Output the (X, Y) coordinate of the center of the cell containing the given text.  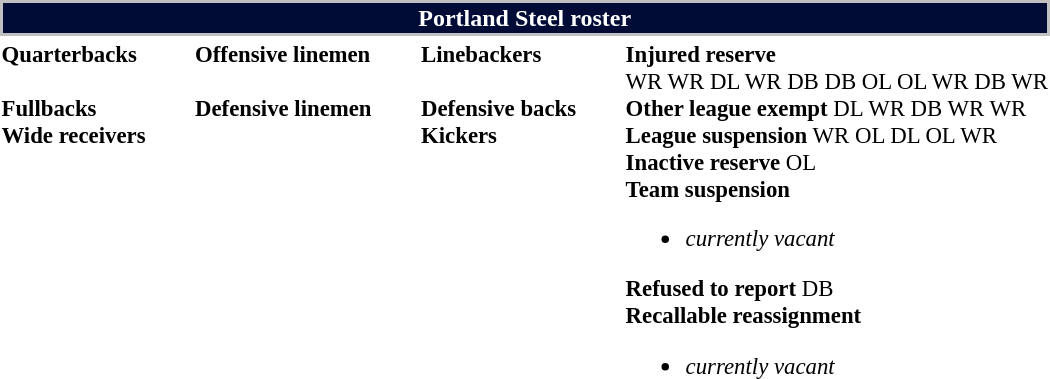
Portland Steel roster (524, 18)
